Extract the (X, Y) coordinate from the center of the cell holding the provided text.  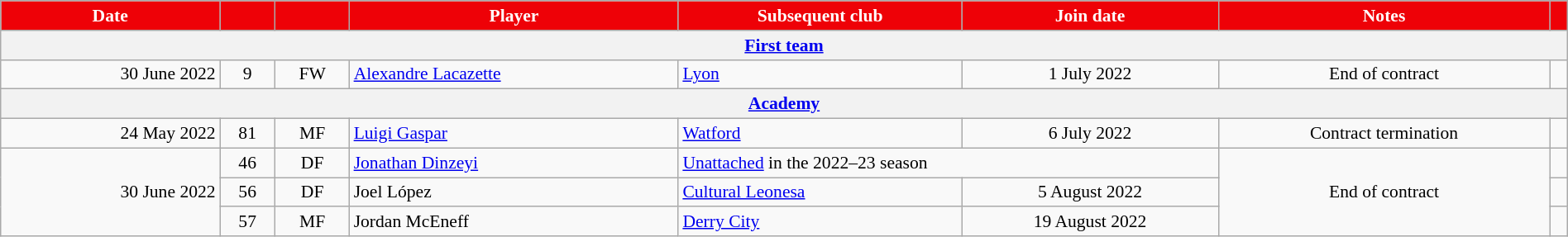
Date (111, 16)
Player (514, 16)
Unattached in the 2022–23 season (948, 163)
Academy (784, 104)
Alexandre Lacazette (514, 74)
Notes (1384, 16)
Joel López (514, 192)
Contract termination (1384, 134)
57 (248, 222)
Subsequent club (820, 16)
24 May 2022 (111, 134)
FW (313, 74)
9 (248, 74)
19 August 2022 (1090, 222)
6 July 2022 (1090, 134)
56 (248, 192)
Derry City (820, 222)
Luigi Gaspar (514, 134)
81 (248, 134)
Watford (820, 134)
1 July 2022 (1090, 74)
5 August 2022 (1090, 192)
Jonathan Dinzeyi (514, 163)
Join date (1090, 16)
Lyon (820, 74)
Jordan McEneff (514, 222)
Cultural Leonesa (820, 192)
First team (784, 45)
46 (248, 163)
